Capture the cell that displays the provided text and extract its [x, y] central coordinate. 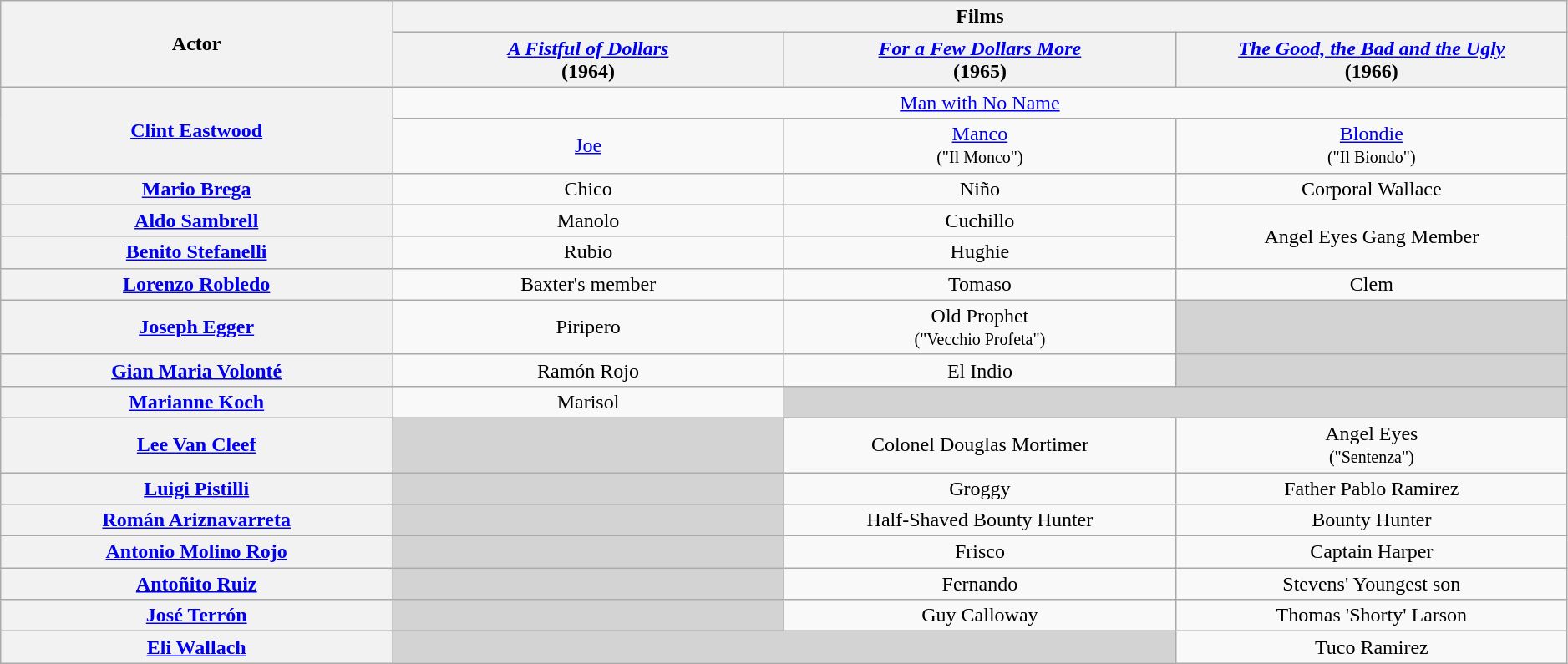
El Indio [979, 370]
Tuco Ramirez [1372, 647]
Blondie("Il Biondo") [1372, 145]
The Good, the Bad and the Ugly(1966) [1372, 60]
Cuchillo [979, 220]
Gian Maria Volonté [197, 370]
Piripero [588, 327]
Guy Calloway [979, 616]
Manco("Il Monco") [979, 145]
Antoñito Ruiz [197, 584]
Corporal Wallace [1372, 189]
Chico [588, 189]
Old Prophet("Vecchio Profeta") [979, 327]
Manolo [588, 220]
Hughie [979, 252]
Thomas 'Shorty' Larson [1372, 616]
Eli Wallach [197, 647]
José Terrón [197, 616]
Marianne Koch [197, 402]
Lorenzo Robledo [197, 284]
Stevens' Youngest son [1372, 584]
Man with No Name [981, 103]
Ramón Rojo [588, 370]
Films [981, 17]
A Fistful of Dollars(1964) [588, 60]
Rubio [588, 252]
Antonio Molino Rojo [197, 552]
Captain Harper [1372, 552]
Father Pablo Ramirez [1372, 489]
Angel Eyes Gang Member [1372, 236]
Mario Brega [197, 189]
Román Ariznavarreta [197, 520]
Clint Eastwood [197, 130]
Bounty Hunter [1372, 520]
Tomaso [979, 284]
Niño [979, 189]
Colonel Douglas Mortimer [979, 444]
Fernando [979, 584]
Lee Van Cleef [197, 444]
Baxter's member [588, 284]
Joe [588, 145]
Benito Stefanelli [197, 252]
Aldo Sambrell [197, 220]
Luigi Pistilli [197, 489]
Angel Eyes("Sentenza") [1372, 444]
Frisco [979, 552]
Groggy [979, 489]
Half-Shaved Bounty Hunter [979, 520]
Marisol [588, 402]
Clem [1372, 284]
Joseph Egger [197, 327]
Actor [197, 43]
For a Few Dollars More(1965) [979, 60]
